Search for the cell housing the specified text and yield its (X, Y) center coordinate. 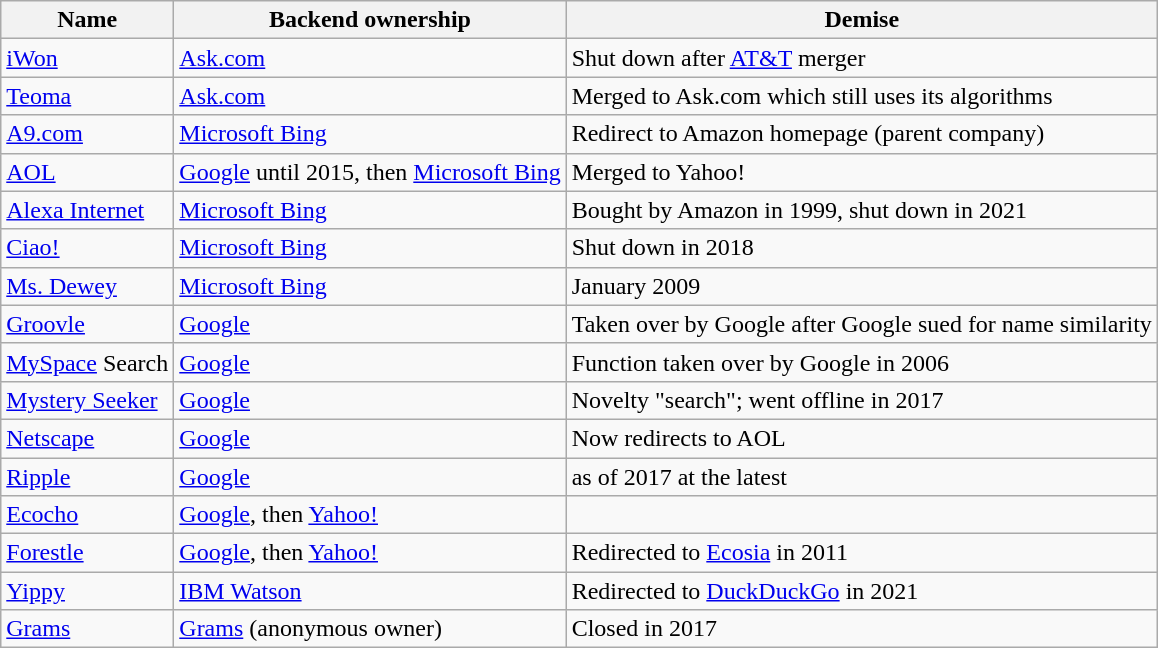
as of 2017 at the latest (862, 477)
Now redirects to AOL (862, 438)
Grams (88, 629)
Taken over by Google after Google sued for name similarity (862, 324)
Netscape (88, 438)
AOL (88, 172)
A9.com (88, 134)
Redirected to Ecosia in 2011 (862, 553)
Yippy (88, 591)
Merged to Ask.com which still uses its algorithms (862, 96)
Closed in 2017 (862, 629)
Teoma (88, 96)
iWon (88, 58)
Novelty "search"; went offline in 2017 (862, 400)
Ms. Dewey (88, 286)
Demise (862, 20)
Shut down in 2018 (862, 248)
Backend ownership (370, 20)
Name (88, 20)
Google until 2015, then Microsoft Bing (370, 172)
Grams (anonymous owner) (370, 629)
Ripple (88, 477)
Alexa Internet (88, 210)
Groovle (88, 324)
Ecocho (88, 515)
January 2009 (862, 286)
Ciao! (88, 248)
Function taken over by Google in 2006 (862, 362)
Merged to Yahoo! (862, 172)
MySpace Search (88, 362)
Redirected to DuckDuckGo in 2021 (862, 591)
Redirect to Amazon homepage (parent company) (862, 134)
Mystery Seeker (88, 400)
Bought by Amazon in 1999, shut down in 2021 (862, 210)
Shut down after AT&T merger (862, 58)
Forestle (88, 553)
IBM Watson (370, 591)
